Return the [X, Y] coordinate for the center point of the cell that contains the specified text.  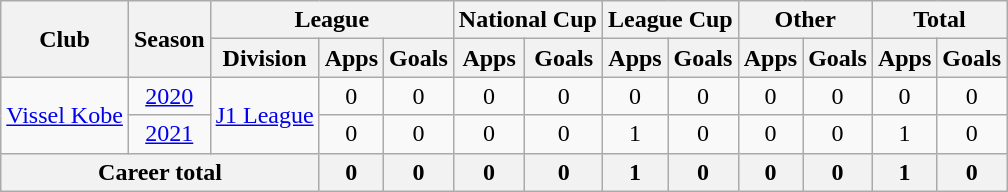
Club [65, 39]
National Cup [528, 20]
Total [939, 20]
League Cup [670, 20]
2020 [169, 96]
Division [264, 58]
Career total [160, 172]
League [332, 20]
Other [805, 20]
Vissel Kobe [65, 115]
Season [169, 39]
2021 [169, 134]
J1 League [264, 115]
